Identify which cell holds the provided text, then report its (X, Y) central coordinate. 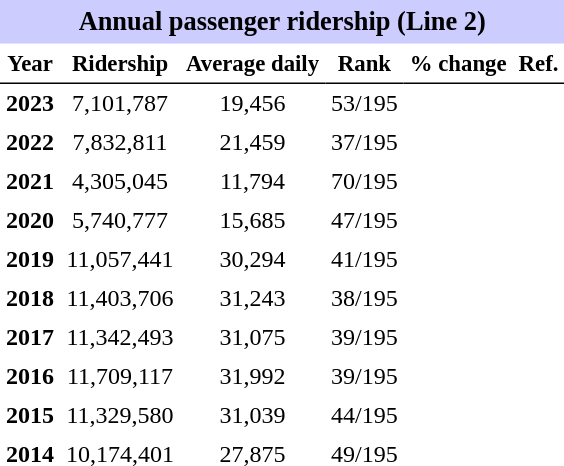
2019 (30, 260)
2020 (30, 220)
11,709,117 (120, 376)
53/195 (364, 104)
19,456 (252, 104)
41/195 (364, 260)
4,305,045 (120, 182)
11,403,706 (120, 298)
% change (458, 64)
2018 (30, 298)
31,243 (252, 298)
70/195 (364, 182)
5,740,777 (120, 220)
31,039 (252, 416)
Annual passenger ridership (Line 2) (282, 22)
7,832,811 (120, 142)
31,992 (252, 376)
21,459 (252, 142)
Year (30, 64)
31,075 (252, 338)
Average daily (252, 64)
11,342,493 (120, 338)
44/195 (364, 416)
2021 (30, 182)
11,794 (252, 182)
47/195 (364, 220)
15,685 (252, 220)
2015 (30, 416)
11,329,580 (120, 416)
7,101,787 (120, 104)
2022 (30, 142)
2017 (30, 338)
2023 (30, 104)
11,057,441 (120, 260)
30,294 (252, 260)
38/195 (364, 298)
2016 (30, 376)
Ridership (120, 64)
37/195 (364, 142)
Rank (364, 64)
